Locate the cell with the specified text and output its (X, Y) center coordinate. 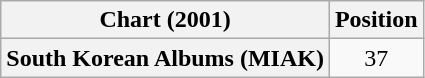
Chart (2001) (166, 20)
South Korean Albums (MIAK) (166, 58)
37 (376, 58)
Position (376, 20)
